Detect which cell encompasses the target text, then output its [x, y] center coordinate. 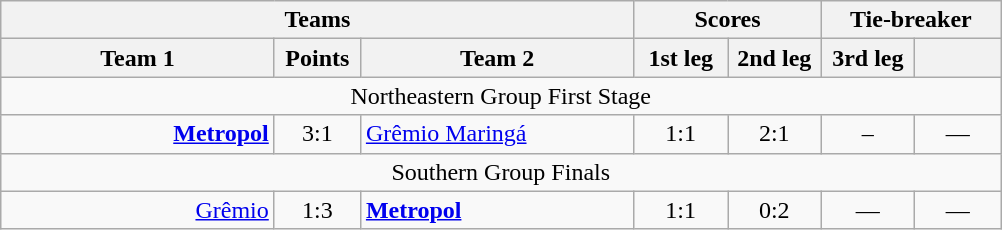
Northeastern Group First Stage [501, 96]
Southern Group Finals [501, 172]
Team 2 [497, 58]
Tie-breaker [911, 20]
Points [317, 58]
0:2 [775, 210]
Grêmio Maringá [497, 134]
Teams [318, 20]
Team 1 [138, 58]
1:3 [317, 210]
2:1 [775, 134]
Scores [728, 20]
1st leg [681, 58]
3:1 [317, 134]
Grêmio [138, 210]
2nd leg [775, 58]
3rd leg [868, 58]
– [868, 134]
